Identify which cell holds the provided text, then report its [X, Y] central coordinate. 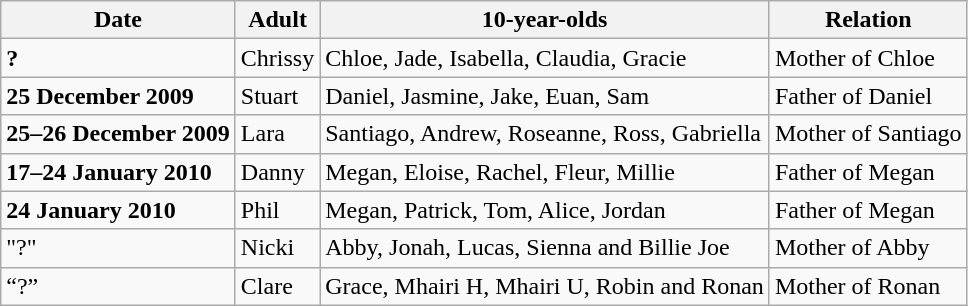
25–26 December 2009 [118, 134]
Daniel, Jasmine, Jake, Euan, Sam [545, 96]
Adult [277, 20]
Megan, Eloise, Rachel, Fleur, Millie [545, 172]
24 January 2010 [118, 210]
Chloe, Jade, Isabella, Claudia, Gracie [545, 58]
Abby, Jonah, Lucas, Sienna and Billie Joe [545, 248]
“?” [118, 286]
Lara [277, 134]
Nicki [277, 248]
Grace, Mhairi H, Mhairi U, Robin and Ronan [545, 286]
10-year-olds [545, 20]
"?" [118, 248]
Stuart [277, 96]
17–24 January 2010 [118, 172]
Mother of Abby [868, 248]
Megan, Patrick, Tom, Alice, Jordan [545, 210]
Mother of Chloe [868, 58]
Danny [277, 172]
Father of Daniel [868, 96]
Chrissy [277, 58]
Clare [277, 286]
25 December 2009 [118, 96]
Santiago, Andrew, Roseanne, Ross, Gabriella [545, 134]
Mother of Santiago [868, 134]
Phil [277, 210]
Mother of Ronan [868, 286]
Relation [868, 20]
? [118, 58]
Date [118, 20]
